Scan for the cell matching the given text and deliver its (x, y) coordinate at center. 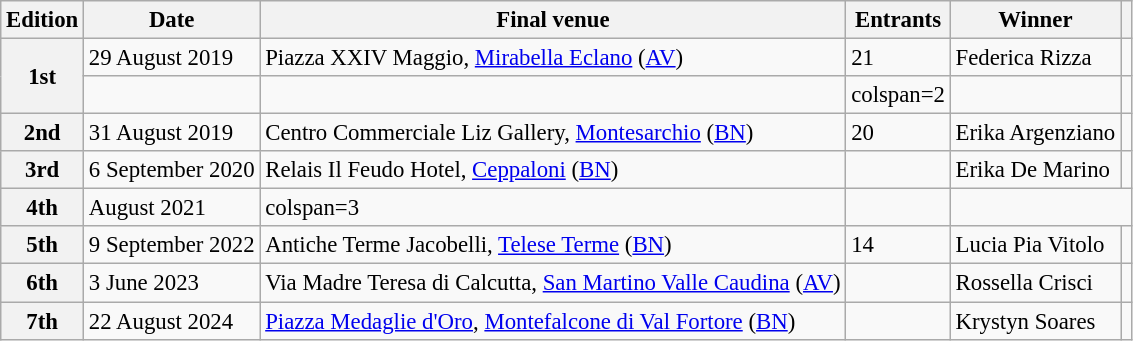
1st (42, 76)
3 June 2023 (172, 283)
21 (898, 58)
August 2021 (172, 208)
Piazza XXIV Maggio, Mirabella Eclano (AV) (553, 58)
Rossella Crisci (1035, 283)
22 August 2024 (172, 321)
Lucia Pia Vitolo (1035, 245)
Federica Rizza (1035, 58)
Krystyn Soares (1035, 321)
9 September 2022 (172, 245)
Erika De Marino (1035, 170)
Antiche Terme Jacobelli, Telese Terme (BN) (553, 245)
colspan=2 (898, 95)
6th (42, 283)
Erika Argenziano (1035, 133)
2nd (42, 133)
Via Madre Teresa di Calcutta, San Martino Valle Caudina (AV) (553, 283)
Edition (42, 20)
3rd (42, 170)
4th (42, 208)
Relais Il Feudo Hotel, Ceppaloni (BN) (553, 170)
Final venue (553, 20)
29 August 2019 (172, 58)
31 August 2019 (172, 133)
Winner (1035, 20)
7th (42, 321)
colspan=3 (553, 208)
5th (42, 245)
20 (898, 133)
Piazza Medaglie d'Oro, Montefalcone di Val Fortore (BN) (553, 321)
Centro Commerciale Liz Gallery, Montesarchio (BN) (553, 133)
Date (172, 20)
Entrants (898, 20)
14 (898, 245)
6 September 2020 (172, 170)
